Capture the cell that displays the provided text and extract its (x, y) central coordinate. 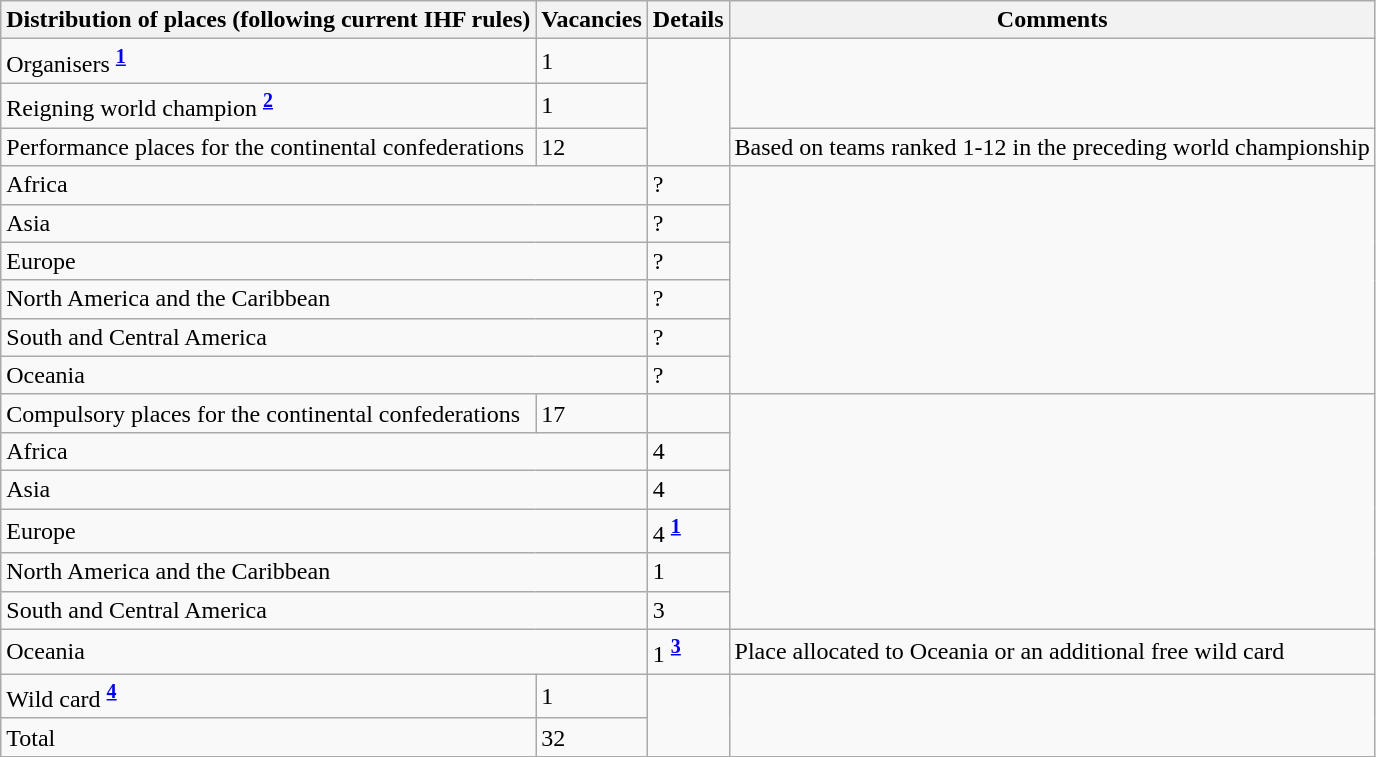
Place allocated to Oceania or an additional free wild card (1052, 652)
Distribution of places (following current IHF rules) (268, 20)
Reigning world champion 2 (268, 106)
Vacancies (592, 20)
Wild card 4 (268, 696)
Compulsory places for the continental confederations (268, 413)
3 (688, 610)
12 (592, 147)
4 1 (688, 532)
Details (688, 20)
Organisers 1 (268, 62)
Based on teams ranked 1-12 in the preceding world championship (1052, 147)
32 (592, 737)
Performance places for the continental confederations (268, 147)
Comments (1052, 20)
Total (268, 737)
17 (592, 413)
1 3 (688, 652)
